Pinpoint the cell where the given text exists, returning its (X, Y) midpoint coordinate. 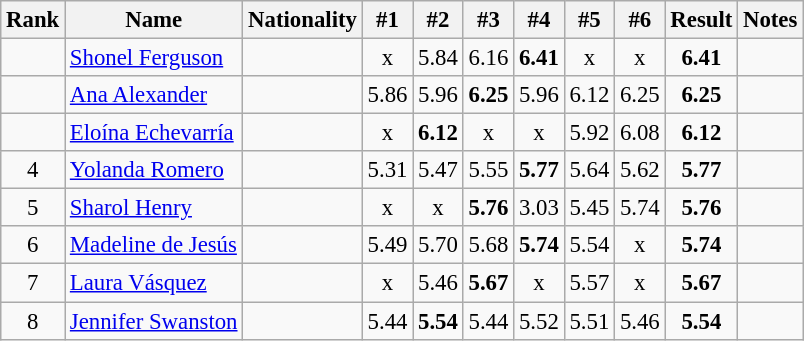
5.86 (387, 95)
6.16 (488, 58)
#1 (387, 20)
#4 (539, 20)
5.70 (438, 245)
5.45 (589, 208)
5.84 (438, 58)
Notes (770, 20)
Shonel Ferguson (154, 58)
6 (33, 245)
Nationality (302, 20)
5.55 (488, 170)
6.08 (640, 133)
5.31 (387, 170)
5.51 (589, 321)
Sharol Henry (154, 208)
5.62 (640, 170)
8 (33, 321)
5.68 (488, 245)
Jennifer Swanston (154, 321)
#2 (438, 20)
5.64 (589, 170)
4 (33, 170)
Madeline de Jesús (154, 245)
Laura Vásquez (154, 283)
3.03 (539, 208)
#3 (488, 20)
Rank (33, 20)
Result (702, 20)
Ana Alexander (154, 95)
#5 (589, 20)
Yolanda Romero (154, 170)
#6 (640, 20)
5.47 (438, 170)
5.57 (589, 283)
Name (154, 20)
Eloína Echevarría (154, 133)
5.52 (539, 321)
7 (33, 283)
5.92 (589, 133)
5 (33, 208)
5.49 (387, 245)
